Capture the cell that displays the provided text and extract its (X, Y) central coordinate. 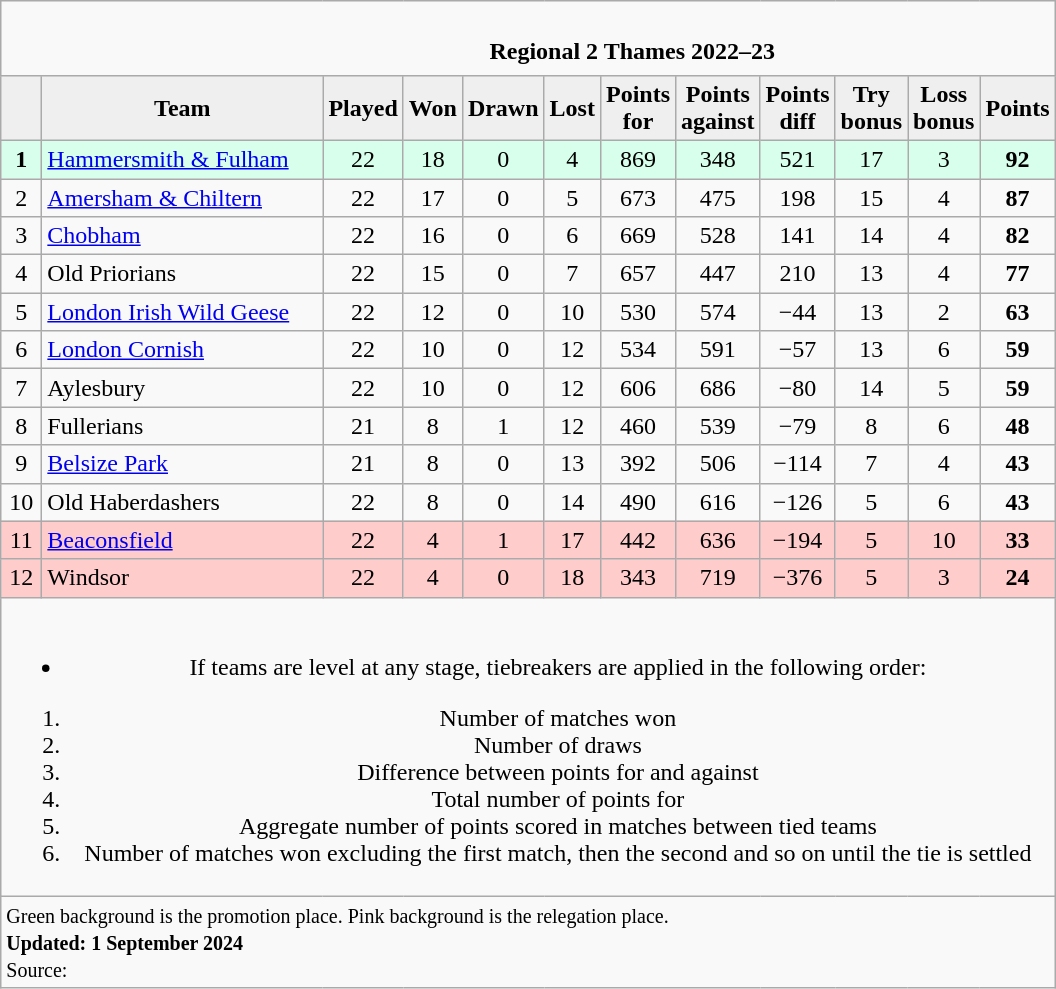
506 (718, 464)
82 (1018, 236)
−126 (798, 502)
87 (1018, 197)
460 (638, 426)
442 (638, 540)
48 (1018, 426)
−194 (798, 540)
606 (638, 388)
Amersham & Chiltern (182, 197)
Won (432, 108)
Points diff (798, 108)
−376 (798, 578)
869 (638, 159)
348 (718, 159)
673 (638, 197)
Green background is the promotion place. Pink background is the relegation place.Updated: 1 September 2024 Source: (528, 942)
−44 (798, 312)
210 (798, 274)
636 (718, 540)
534 (638, 350)
Played (363, 108)
657 (638, 274)
686 (718, 388)
Beaconsfield (182, 540)
616 (718, 502)
Team (182, 108)
343 (638, 578)
528 (718, 236)
669 (638, 236)
77 (1018, 274)
Points against (718, 108)
Windsor (182, 578)
Try bonus (871, 108)
Belsize Park (182, 464)
521 (798, 159)
719 (718, 578)
Aylesbury (182, 388)
530 (638, 312)
198 (798, 197)
Points for (638, 108)
Drawn (503, 108)
Hammersmith & Fulham (182, 159)
Loss bonus (944, 108)
574 (718, 312)
33 (1018, 540)
London Irish Wild Geese (182, 312)
London Cornish (182, 350)
490 (638, 502)
141 (798, 236)
−57 (798, 350)
Points (1018, 108)
92 (1018, 159)
−79 (798, 426)
9 (22, 464)
16 (432, 236)
−114 (798, 464)
591 (718, 350)
11 (22, 540)
447 (718, 274)
Lost (572, 108)
−80 (798, 388)
Old Priorians (182, 274)
Chobham (182, 236)
475 (718, 197)
Old Haberdashers (182, 502)
Fullerians (182, 426)
24 (1018, 578)
63 (1018, 312)
392 (638, 464)
539 (718, 426)
